Provide the [X, Y] coordinate of the cell's center where the given text is located.  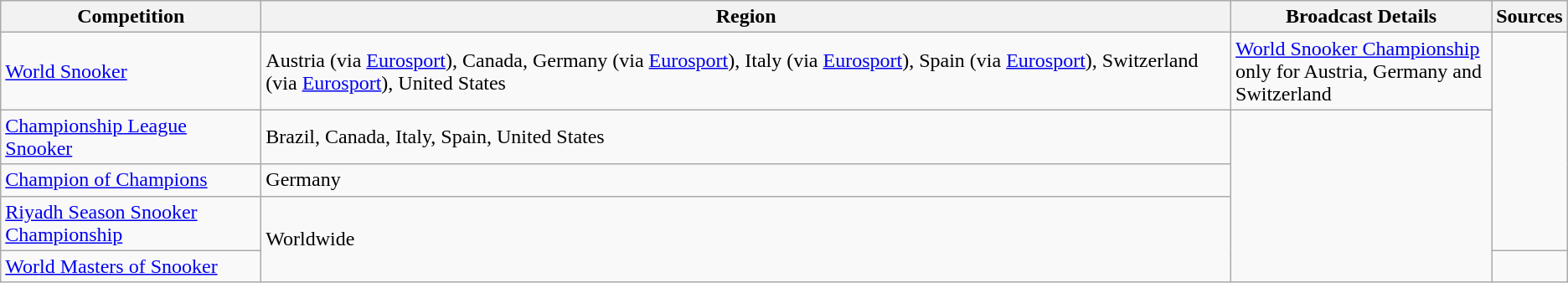
Competition [131, 17]
Champion of Champions [131, 180]
Sources [1529, 17]
Brazil, Canada, Italy, Spain, United States [746, 137]
Region [746, 17]
Broadcast Details [1362, 17]
World Snooker Championship only for Austria, Germany and Switzerland [1362, 71]
Austria (via Eurosport), Canada, Germany (via Eurosport), Italy (via Eurosport), Spain (via Eurosport), Switzerland (via Eurosport), United States [746, 71]
World Snooker [131, 71]
Worldwide [746, 239]
Championship League Snooker [131, 137]
Riyadh Season Snooker Championship [131, 223]
World Masters of Snooker [131, 266]
Germany [746, 180]
